Output the [x, y] coordinate of the center of the cell containing the given text.  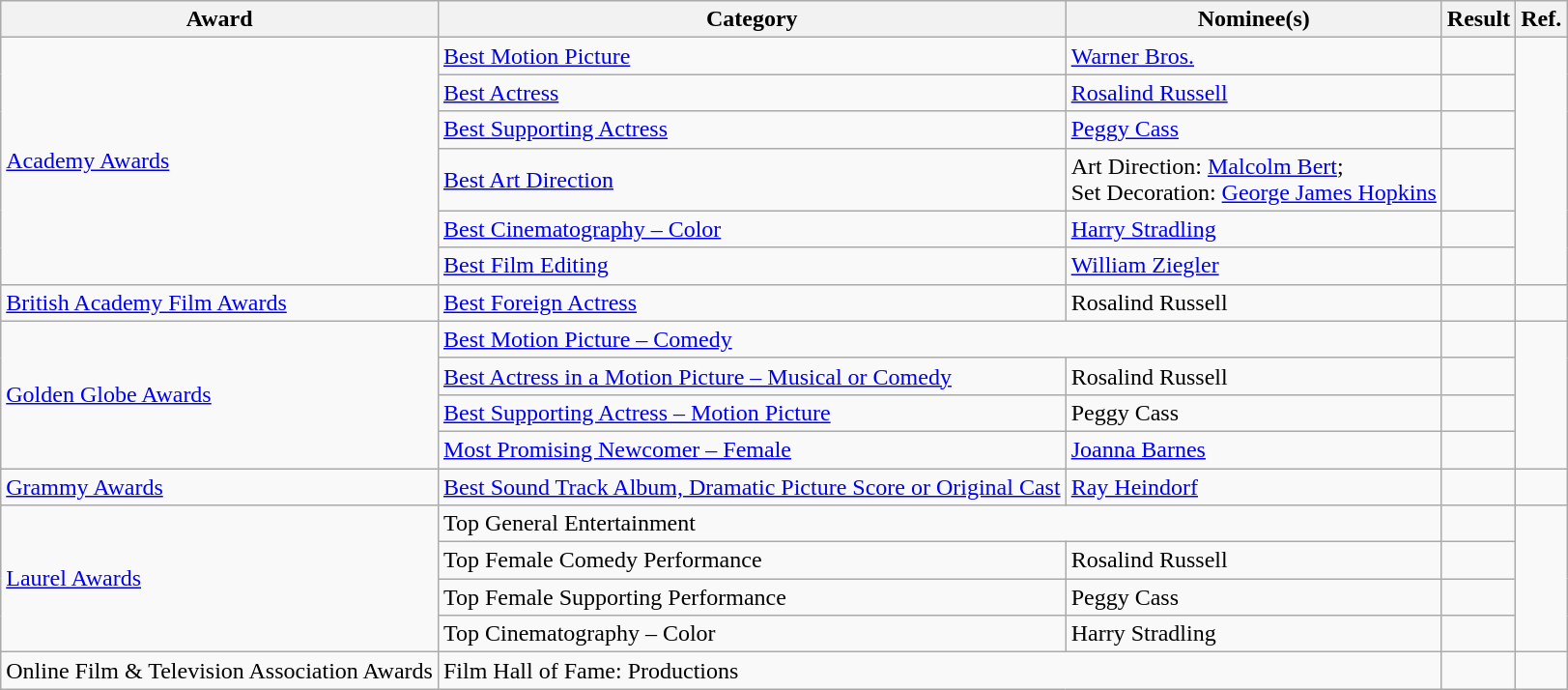
Best Supporting Actress – Motion Picture [752, 413]
Academy Awards [220, 160]
Ref. [1542, 19]
Best Film Editing [752, 266]
Award [220, 19]
Result [1478, 19]
Best Foreign Actress [752, 302]
Art Direction: Malcolm Bert; Set Decoration: George James Hopkins [1254, 180]
Best Actress in a Motion Picture – Musical or Comedy [752, 376]
Laurel Awards [220, 579]
Best Art Direction [752, 180]
William Ziegler [1254, 266]
Ray Heindorf [1254, 486]
Joanna Barnes [1254, 449]
Best Motion Picture – Comedy [939, 339]
British Academy Film Awards [220, 302]
Top Female Comedy Performance [752, 561]
Best Supporting Actress [752, 129]
Best Sound Track Album, Dramatic Picture Score or Original Cast [752, 486]
Best Actress [752, 93]
Film Hall of Fame: Productions [939, 671]
Top Cinematography – Color [752, 634]
Top General Entertainment [939, 524]
Best Motion Picture [752, 56]
Golden Globe Awards [220, 394]
Top Female Supporting Performance [752, 597]
Best Cinematography – Color [752, 229]
Grammy Awards [220, 486]
Most Promising Newcomer – Female [752, 449]
Category [752, 19]
Nominee(s) [1254, 19]
Warner Bros. [1254, 56]
Online Film & Television Association Awards [220, 671]
